From the cell containing the given text, extract its center point as [x, y] coordinate. 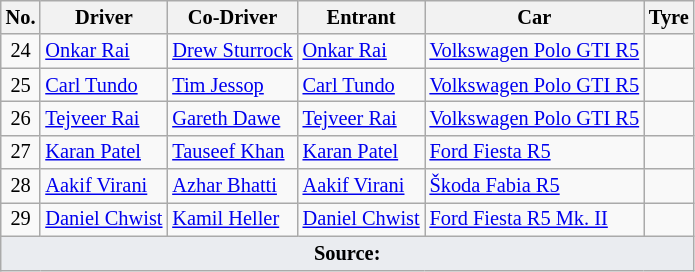
Tim Jessop [232, 85]
Car [534, 17]
Tyre [669, 17]
Kamil Heller [232, 219]
Ford Fiesta R5 [534, 152]
Entrant [362, 17]
Škoda Fabia R5 [534, 186]
26 [21, 118]
29 [21, 219]
Azhar Bhatti [232, 186]
Driver [104, 17]
No. [21, 17]
Gareth Dawe [232, 118]
Source: [348, 253]
25 [21, 85]
27 [21, 152]
28 [21, 186]
Co-Driver [232, 17]
Tauseef Khan [232, 152]
24 [21, 51]
Drew Sturrock [232, 51]
Ford Fiesta R5 Mk. II [534, 219]
